Pinpoint the cell where the given text exists, returning its [x, y] midpoint coordinate. 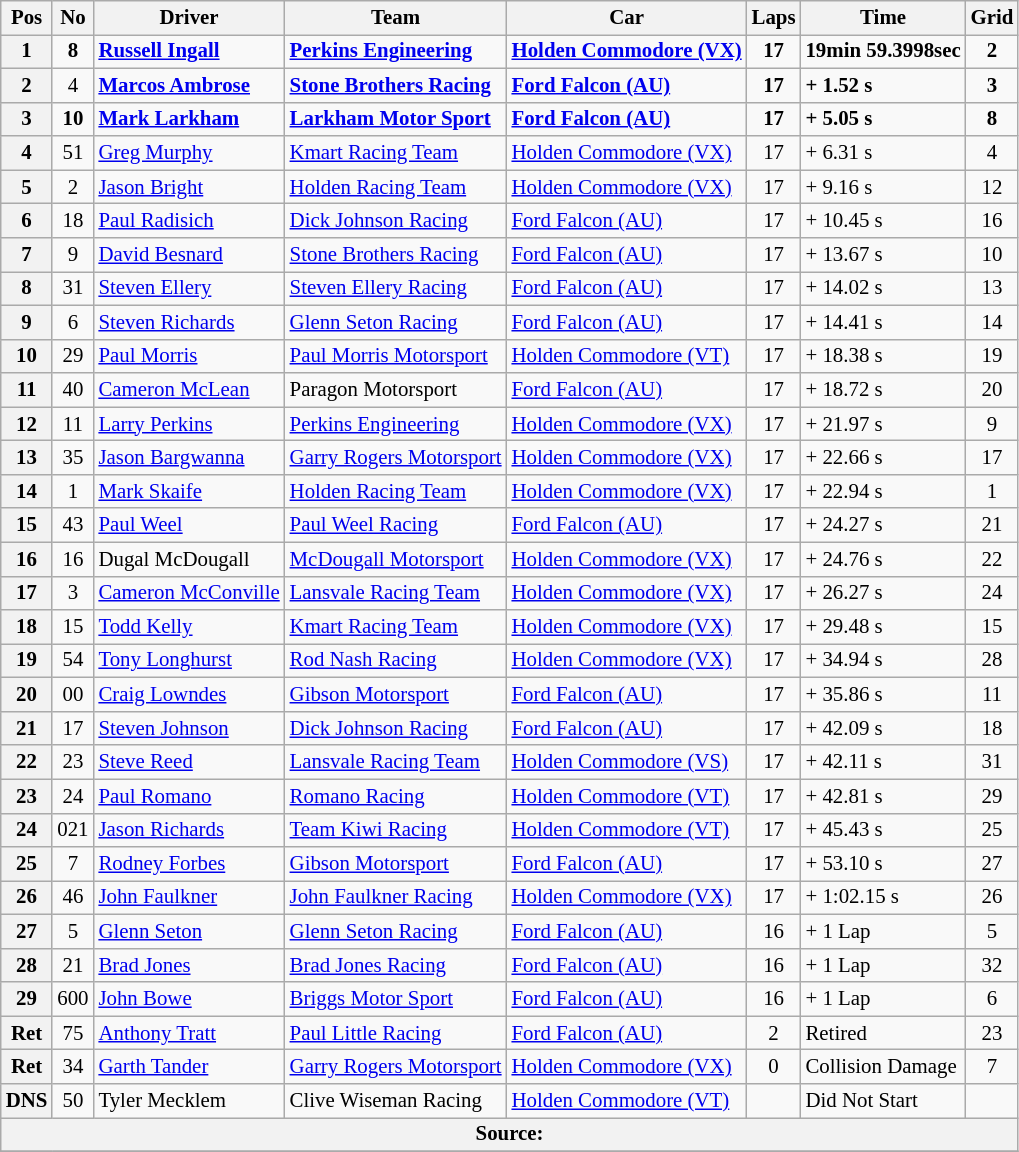
+ 5.05 s [884, 119]
Greg Murphy [188, 153]
Team [396, 18]
Team Kiwi Racing [396, 830]
+ 6.31 s [884, 153]
David Besnard [188, 255]
Paul Radisich [188, 221]
+ 24.76 s [884, 559]
021 [72, 830]
+ 24.27 s [884, 525]
Steven Ellery [188, 288]
Jason Bright [188, 187]
+ 14.41 s [884, 322]
Jason Richards [188, 830]
Craig Lowndes [188, 695]
Steven Richards [188, 322]
+ 29.48 s [884, 627]
Russell Ingall [188, 51]
No [72, 18]
+ 34.94 s [884, 661]
+ 13.67 s [884, 255]
Briggs Motor Sport [396, 999]
Did Not Start [884, 1101]
+ 1:02.15 s [884, 898]
Todd Kelly [188, 627]
51 [72, 153]
+ 14.02 s [884, 288]
Grid [992, 18]
+ 9.16 s [884, 187]
+ 42.81 s [884, 796]
Collision Damage [884, 1067]
00 [72, 695]
Cameron McConville [188, 593]
Steven Johnson [188, 728]
+ 42.09 s [884, 728]
Steven Ellery Racing [396, 288]
75 [72, 1033]
Laps [774, 18]
Car [627, 18]
Cameron McLean [188, 390]
Romano Racing [396, 796]
54 [72, 661]
50 [72, 1101]
+ 22.94 s [884, 491]
Paul Morris [188, 356]
Tyler Mecklem [188, 1101]
Source: [510, 1135]
Paragon Motorsport [396, 390]
Driver [188, 18]
Paul Morris Motorsport [396, 356]
DNS [27, 1101]
+ 42.11 s [884, 762]
+ 53.10 s [884, 864]
Clive Wiseman Racing [396, 1101]
Paul Weel Racing [396, 525]
Brad Jones Racing [396, 965]
Jason Bargwanna [188, 458]
+ 1.52 s [884, 85]
43 [72, 525]
+ 21.97 s [884, 424]
+ 18.38 s [884, 356]
32 [992, 965]
+ 45.43 s [884, 830]
Rodney Forbes [188, 864]
Garth Tander [188, 1067]
Marcos Ambrose [188, 85]
Steve Reed [188, 762]
+ 26.27 s [884, 593]
46 [72, 898]
40 [72, 390]
+ 10.45 s [884, 221]
Larry Perkins [188, 424]
+ 18.72 s [884, 390]
Rod Nash Racing [396, 661]
Larkham Motor Sport [396, 119]
Dugal McDougall [188, 559]
Mark Skaife [188, 491]
Holden Commodore (VS) [627, 762]
Anthony Tratt [188, 1033]
McDougall Motorsport [396, 559]
Pos [27, 18]
+ 22.66 s [884, 458]
Glenn Seton [188, 931]
0 [774, 1067]
34 [72, 1067]
John Faulkner Racing [396, 898]
600 [72, 999]
19min 59.3998sec [884, 51]
35 [72, 458]
Mark Larkham [188, 119]
Brad Jones [188, 965]
Time [884, 18]
Paul Romano [188, 796]
Retired [884, 1033]
Paul Weel [188, 525]
+ 35.86 s [884, 695]
John Faulkner [188, 898]
Paul Little Racing [396, 1033]
Tony Longhurst [188, 661]
John Bowe [188, 999]
